Provide the (X, Y) coordinate of the cell's center where the given text is located.  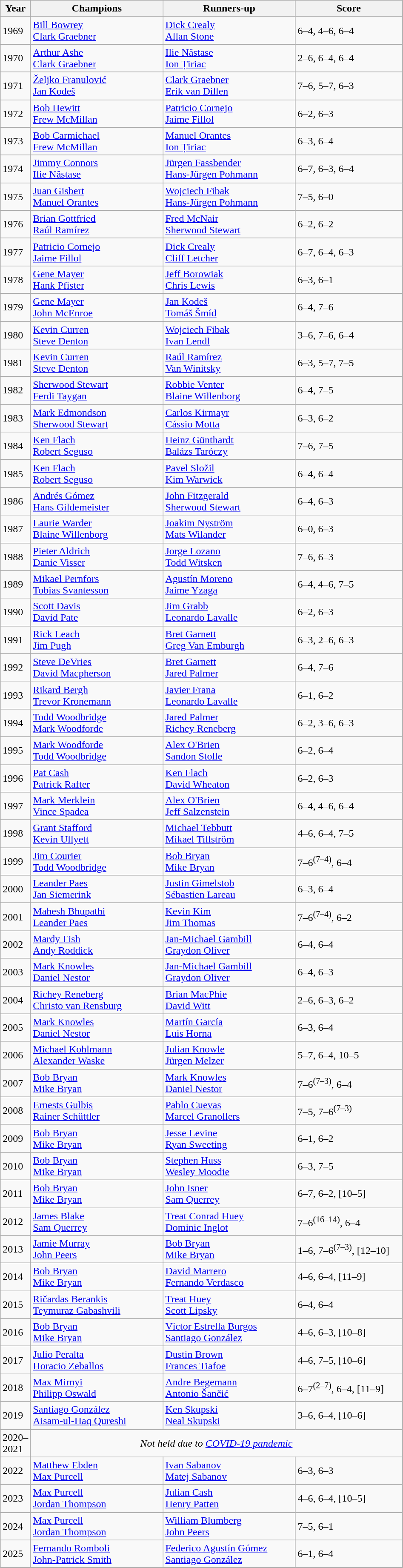
4–6, 6–4, [11–9] (349, 1277)
2003 (15, 972)
6–0, 6–3 (349, 529)
Fernando Romboli John-Patrick Smith (97, 1554)
2002 (15, 944)
Jesse Levine Ryan Sweeting (229, 1138)
6–4, 7–5 (349, 391)
Željko Franulović Jan Kodeš (97, 86)
2011 (15, 1194)
Mark Edmondson Sherwood Stewart (97, 418)
5–7, 6–4, 10–5 (349, 1055)
Pieter Aldrich Danie Visser (97, 557)
Bob Carmichael Frew McMillan (97, 141)
1970 (15, 58)
7–5, 6–1 (349, 1526)
6–2, 6–2 (349, 224)
Ernests Gulbis Rainer Schüttler (97, 1110)
1969 (15, 31)
Rick Leach Jim Pugh (97, 639)
6–2, 3–6, 6–3 (349, 723)
1999 (15, 862)
Wojciech Fibak Hans-Jürgen Pohmann (229, 197)
2025 (15, 1554)
Andre Begemann Antonio Šančić (229, 1388)
Year (15, 9)
Andrés Gómez Hans Gildemeister (97, 502)
1985 (15, 473)
Ken Flach David Wheaton (229, 778)
1–6, 7–6(7–3), [12–10] (349, 1249)
Julio Peralta Horacio Zeballos (97, 1360)
Clark Graebner Erik van Dillen (229, 86)
James Blake Sam Querrey (97, 1221)
7–6, 6–3 (349, 557)
Richey Reneberg Christo van Rensburg (97, 1000)
4–6, 6–4, [10–5] (349, 1499)
2016 (15, 1333)
Jeff Borowiak Chris Lewis (229, 279)
7–6(7–4), 6–4 (349, 862)
Juan Gisbert Manuel Orantes (97, 197)
6–1, 6–4 (349, 1554)
Pat Cash Patrick Rafter (97, 778)
Jan Kodeš Tomáš Šmíd (229, 307)
6–2, 6–4 (349, 750)
Treat Conrad Huey Dominic Inglot (229, 1221)
Dick Crealy Allan Stone (229, 31)
Matthew Ebden Max Purcell (97, 1471)
1980 (15, 335)
2007 (15, 1083)
7–6(16–14), 6–4 (349, 1221)
6–7, 6–4, 6–3 (349, 252)
Robbie Venter Blaine Willenborg (229, 391)
4–6, 6–3, [10–8] (349, 1333)
Champions (97, 9)
Michael Kohlmann Alexander Waske (97, 1055)
6–7, 6–2, [10–5] (349, 1194)
7–6, 5–7, 6–3 (349, 86)
Víctor Estrella Burgos Santiago González (229, 1333)
1991 (15, 639)
1979 (15, 307)
6–3, 6–2 (349, 418)
Ivan Sabanov Matej Sabanov (229, 1471)
Alex O'Brien Sandon Stolle (229, 750)
Sherwood Stewart Ferdi Taygan (97, 391)
1987 (15, 529)
Dick Crealy Cliff Letcher (229, 252)
Jimmy Connors Ilie Năstase (97, 169)
4–6, 6–4, 7–5 (349, 834)
William Blumberg John Peers (229, 1526)
1976 (15, 224)
Jim Grabb Leonardo Lavalle (229, 612)
2005 (15, 1028)
2017 (15, 1360)
John Fitzgerald Sherwood Stewart (229, 502)
3–6, 7–6, 6–4 (349, 335)
Arthur Ashe Clark Graebner (97, 58)
4–6, 7–5, [10–6] (349, 1360)
Steve DeVries David Macpherson (97, 668)
1998 (15, 834)
1992 (15, 668)
2012 (15, 1221)
1975 (15, 197)
1988 (15, 557)
Martín García Luis Horna (229, 1028)
Bret Garnett Jared Palmer (229, 668)
2019 (15, 1415)
1990 (15, 612)
Santiago González Aisam-ul-Haq Qureshi (97, 1415)
Jared Palmer Richey Reneberg (229, 723)
Leander Paes Jan Siemerink (97, 889)
1989 (15, 584)
Laurie Warder Blaine Willenborg (97, 529)
6–7, 6–3, 6–4 (349, 169)
Heinz Günthardt Balázs Taróczy (229, 446)
Mark Woodforde Todd Woodbridge (97, 750)
Bill Bowrey Clark Graebner (97, 31)
Jürgen Fassbender Hans-Jürgen Pohmann (229, 169)
Julian Cash Henry Patten (229, 1499)
Mikael Pernfors Tobias Svantesson (97, 584)
1994 (15, 723)
Justin Gimelstob Sébastien Lareau (229, 889)
Carlos Kirmayr Cássio Motta (229, 418)
2009 (15, 1138)
6–3, 6–3 (349, 1471)
Agustín Moreno Jaime Yzaga (229, 584)
Federico Agustín Gómez Santiago González (229, 1554)
6–3, 6–1 (349, 279)
3–6, 6–4, [10–6] (349, 1415)
Wojciech Fibak Ivan Lendl (229, 335)
Not held due to COVID-19 pandemic (216, 1443)
1974 (15, 169)
2008 (15, 1110)
1971 (15, 86)
Michael Tebbutt Mikael Tillström (229, 834)
1982 (15, 391)
Runners-up (229, 9)
1993 (15, 695)
Fred McNair Sherwood Stewart (229, 224)
1986 (15, 502)
2014 (15, 1277)
2010 (15, 1166)
2018 (15, 1388)
Kevin Kim Jim Thomas (229, 917)
1997 (15, 806)
6–3, 5–7, 7–5 (349, 363)
2–6, 6–4, 6–4 (349, 58)
Gene Mayer John McEnroe (97, 307)
Pavel Složil Kim Warwick (229, 473)
6–7(2–7), 6–4, [11–9] (349, 1388)
Score (349, 9)
Ilie Năstase Ion Țiriac (229, 58)
Mark Merklein Vince Spadea (97, 806)
7–6(7–4), 6–2 (349, 917)
6–3, 7–5 (349, 1166)
Grant Stafford Kevin Ullyett (97, 834)
Treat Huey Scott Lipsky (229, 1304)
Bob Hewitt Frew McMillan (97, 113)
2004 (15, 1000)
7–6(7–3), 6–4 (349, 1083)
Brian Gottfried Raúl Ramírez (97, 224)
Gene Mayer Hank Pfister (97, 279)
Mardy Fish Andy Roddick (97, 944)
2001 (15, 917)
1977 (15, 252)
2015 (15, 1304)
Javier Frana Leonardo Lavalle (229, 695)
1983 (15, 418)
2024 (15, 1526)
David Marrero Fernando Verdasco (229, 1277)
Jorge Lozano Todd Witsken (229, 557)
John Isner Sam Querrey (229, 1194)
1973 (15, 141)
Manuel Orantes Ion Țiriac (229, 141)
Bret Garnett Greg Van Emburgh (229, 639)
Rikard Bergh Trevor Kronemann (97, 695)
7–5, 6–0 (349, 197)
2006 (15, 1055)
Alex O'Brien Jeff Salzenstein (229, 806)
Pablo Cuevas Marcel Granollers (229, 1110)
2000 (15, 889)
6–4, 4–6, 7–5 (349, 584)
Ken Skupski Neal Skupski (229, 1415)
1981 (15, 363)
1978 (15, 279)
2022 (15, 1471)
Scott Davis David Pate (97, 612)
2013 (15, 1249)
Brian MacPhie David Witt (229, 1000)
1972 (15, 113)
Mahesh Bhupathi Leander Paes (97, 917)
2020–2021 (15, 1443)
Jim Courier Todd Woodbridge (97, 862)
6–3, 2–6, 6–3 (349, 639)
2–6, 6–3, 6–2 (349, 1000)
1995 (15, 750)
Raúl Ramírez Van Winitsky (229, 363)
Todd Woodbridge Mark Woodforde (97, 723)
7–6, 7–5 (349, 446)
2023 (15, 1499)
Dustin Brown Frances Tiafoe (229, 1360)
Julian Knowle Jürgen Melzer (229, 1055)
Joakim Nyström Mats Wilander (229, 529)
Jamie Murray John Peers (97, 1249)
Ričardas Berankis Teymuraz Gabashvili (97, 1304)
7–5, 7–6(7–3) (349, 1110)
Max Mirnyi Philipp Oswald (97, 1388)
1996 (15, 778)
1984 (15, 446)
Stephen Huss Wesley Moodie (229, 1166)
